From the cell containing the given text, extract its center point as [x, y] coordinate. 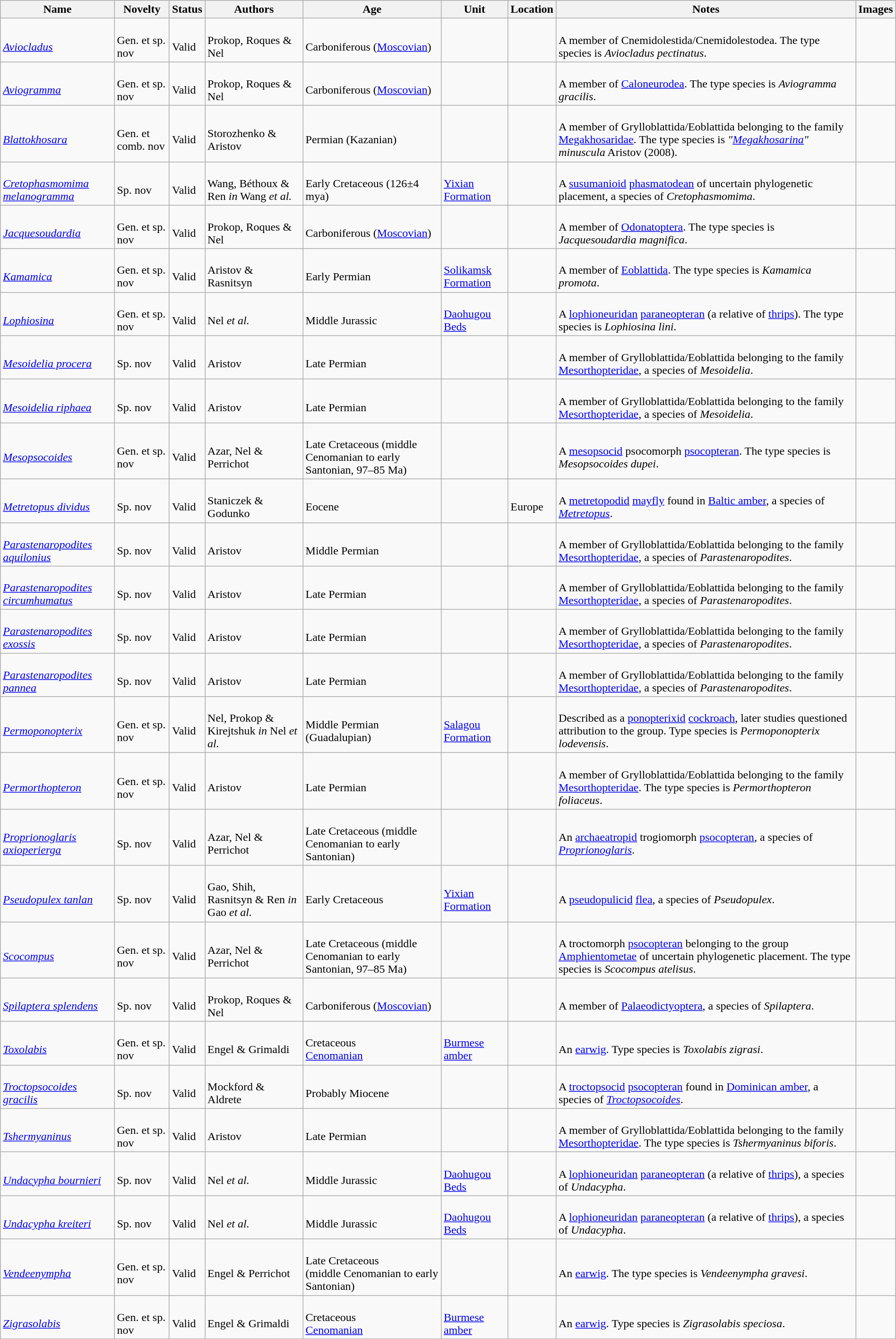
Parastenaropodites circumhumatus [58, 588]
Wang, Béthoux & Ren in Wang et al. [254, 183]
A metretopodid mayfly found in Baltic amber, a species of Metretopus. [706, 501]
Eocene [372, 501]
A lophioneuridan paraneopteran (a relative of thrips). The type species is Lophiosina lini. [706, 314]
Permorthopteron [58, 781]
A member of Palaeodictyoptera, a species of Spilaptera. [706, 1000]
An earwig. The type species is Vendeenympha gravesi. [706, 1267]
Jacquesoudardia [58, 227]
Kamamica [58, 270]
Notes [706, 9]
A troctopsocid psocopteran found in Dominican amber, a species of Troctopsocoides. [706, 1087]
Described as a ponopterixid cockroach, later studies questioned attribution to the group. Type species is Permoponopterix lodevensis. [706, 725]
A member of Cnemidolestida/Cnemidolestodea. The type species is Aviocladus pectinatus. [706, 40]
Nel, Prokop & Kirejtshuk in Nel et al. [254, 725]
Troctopsocoides gracilis [58, 1087]
Scocompus [58, 950]
Cretophasmomima melanogramma [58, 183]
Permian (Kazanian) [372, 133]
Pseudopulex tanlan [58, 893]
Tshermyaninus [58, 1130]
Lophiosina [58, 314]
A pseudopulicid flea, a species of Pseudopulex. [706, 893]
An earwig. Type species is Zigrasolabis speciosa. [706, 1317]
Gen. et comb. nov [142, 133]
Proprionoglaris axioperierga [58, 838]
Solikamsk Formation [474, 270]
Age [372, 9]
Authors [254, 9]
Permoponopterix [58, 725]
Novelty [142, 9]
Zigrasolabis [58, 1317]
Mesoidelia procera [58, 357]
A member of Caloneurodea. The type species is Aviogramma gracilis. [706, 84]
Unit [474, 9]
Parastenaropodites pannea [58, 675]
Salagou Formation [474, 725]
Parastenaropodites aquilonius [58, 544]
Middle Permian [372, 544]
Mockford & Aldrete [254, 1087]
A susumanioid phasmatodean of uncertain phylogenetic placement, a species of Cretophasmomima. [706, 183]
Images [876, 9]
A member of Grylloblattida/Eoblattida belonging to the family Megakhosaridae. The type species is "Megakhosarina" minuscula Aristov (2008). [706, 133]
An archaeatropid trogiomorph psocopteran, a species of Proprionoglaris. [706, 838]
Middle Permian (Guadalupian) [372, 725]
Status [187, 9]
Early Permian [372, 270]
Mesoidelia riphaea [58, 401]
Metretopus dividus [58, 501]
Location [532, 9]
Undacypha kreiteri [58, 1217]
A member of Grylloblattida/Eoblattida belonging to the family Mesorthopteridae. The type species is Tshermyaninus biforis. [706, 1130]
A troctomorph psocopteran belonging to the group Amphientometae of uncertain phylogenetic placement. The type species is Scocompus atelisus. [706, 950]
Parastenaropodites exossis [58, 631]
Spilaptera splendens [58, 1000]
Europe [532, 501]
Gao, Shih, Rasnitsyn & Ren in Gao et al. [254, 893]
Aviocladus [58, 40]
Mesopsocoides [58, 451]
An earwig. Type species is Toxolabis zigrasi. [706, 1043]
A member of Eoblattida. The type species is Kamamica promota. [706, 270]
A mesopsocid psocomorph psocopteran. The type species is Mesopsocoides dupei. [706, 451]
Aristov & Rasnitsyn [254, 270]
Name [58, 9]
Probably Miocene [372, 1087]
Aviogramma [58, 84]
Toxolabis [58, 1043]
Blattokhosara [58, 133]
Early Cretaceous [372, 893]
Early Cretaceous (126±4 mya) [372, 183]
A member of Odonatoptera. The type species is Jacquesoudardia magnifica. [706, 227]
Storozhenko & Aristov [254, 133]
Undacypha bournieri [58, 1174]
Staniczek & Godunko [254, 501]
A member of Grylloblattida/Eoblattida belonging to the family Mesorthopteridae. The type species is Permorthopteron foliaceus. [706, 781]
Vendeenympha [58, 1267]
Engel & Perrichot [254, 1267]
